From the cell containing the given text, extract its center point as [X, Y] coordinate. 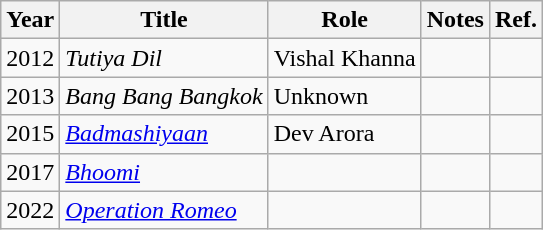
Vishal Khanna [344, 58]
Bang Bang Bangkok [164, 96]
Ref. [516, 20]
2013 [30, 96]
Year [30, 20]
2017 [30, 172]
Dev Arora [344, 134]
Tutiya Dil [164, 58]
Operation Romeo [164, 210]
Unknown [344, 96]
Notes [455, 20]
2015 [30, 134]
2012 [30, 58]
Title [164, 20]
2022 [30, 210]
Bhoomi [164, 172]
Badmashiyaan [164, 134]
Role [344, 20]
